Return the (X, Y) coordinate for the center point of the cell that contains the specified text.  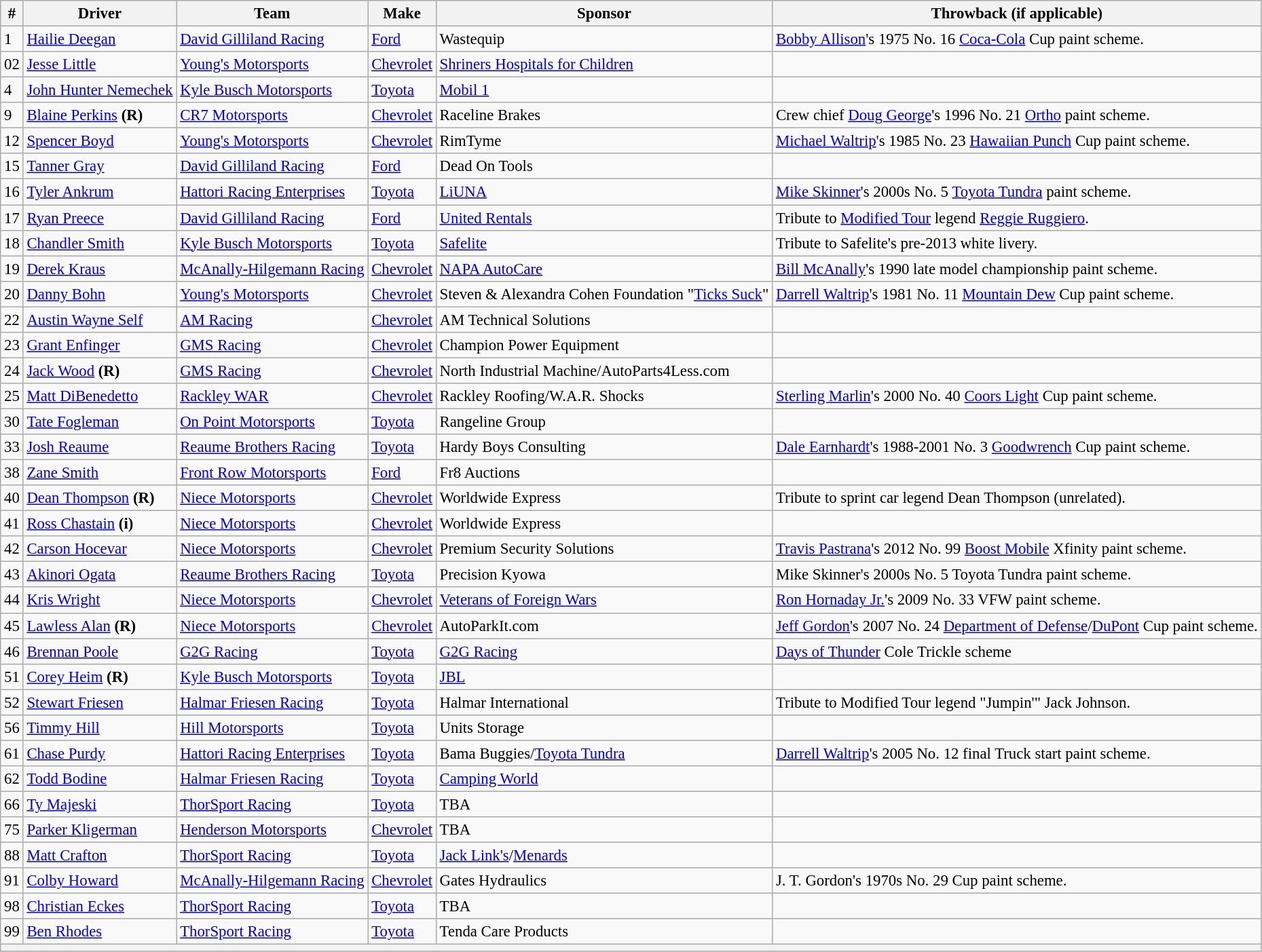
61 (12, 753)
98 (12, 907)
23 (12, 345)
Ron Hornaday Jr.'s 2009 No. 33 VFW paint scheme. (1017, 601)
17 (12, 218)
Shriners Hospitals for Children (604, 64)
Ben Rhodes (100, 932)
Bill McAnally's 1990 late model championship paint scheme. (1017, 269)
Travis Pastrana's 2012 No. 99 Boost Mobile Xfinity paint scheme. (1017, 549)
52 (12, 702)
Camping World (604, 779)
Josh Reaume (100, 447)
Precision Kyowa (604, 575)
Grant Enfinger (100, 345)
AM Racing (272, 320)
Henderson Motorsports (272, 830)
Christian Eckes (100, 907)
Parker Kligerman (100, 830)
18 (12, 243)
Tribute to sprint car legend Dean Thompson (unrelated). (1017, 498)
Tribute to Modified Tour legend Reggie Ruggiero. (1017, 218)
Hailie Deegan (100, 39)
Rangeline Group (604, 421)
Dale Earnhardt's 1988-2001 No. 3 Goodwrench Cup paint scheme. (1017, 447)
Ty Majeski (100, 804)
Danny Bohn (100, 294)
On Point Motorsports (272, 421)
30 (12, 421)
Champion Power Equipment (604, 345)
33 (12, 447)
Jeff Gordon's 2007 No. 24 Department of Defense/DuPont Cup paint scheme. (1017, 626)
Premium Security Solutions (604, 549)
Chandler Smith (100, 243)
25 (12, 396)
Darrell Waltrip's 1981 No. 11 Mountain Dew Cup paint scheme. (1017, 294)
Todd Bodine (100, 779)
JBL (604, 677)
Tribute to Modified Tour legend "Jumpin'" Jack Johnson. (1017, 702)
Sponsor (604, 14)
Derek Kraus (100, 269)
NAPA AutoCare (604, 269)
Jack Wood (R) (100, 370)
Ryan Preece (100, 218)
# (12, 14)
Tenda Care Products (604, 932)
51 (12, 677)
RimTyme (604, 141)
Tanner Gray (100, 166)
Jesse Little (100, 64)
99 (12, 932)
Driver (100, 14)
North Industrial Machine/AutoParts4Less.com (604, 370)
Days of Thunder Cole Trickle scheme (1017, 651)
Steven & Alexandra Cohen Foundation "Ticks Suck" (604, 294)
Dean Thompson (R) (100, 498)
88 (12, 856)
62 (12, 779)
Timmy Hill (100, 728)
Lawless Alan (R) (100, 626)
Gates Hydraulics (604, 881)
22 (12, 320)
1 (12, 39)
Colby Howard (100, 881)
Throwback (if applicable) (1017, 14)
44 (12, 601)
Wastequip (604, 39)
12 (12, 141)
4 (12, 90)
91 (12, 881)
9 (12, 115)
Fr8 Auctions (604, 473)
Dead On Tools (604, 166)
24 (12, 370)
Blaine Perkins (R) (100, 115)
Brennan Poole (100, 651)
Mobil 1 (604, 90)
Austin Wayne Self (100, 320)
Rackley WAR (272, 396)
Darrell Waltrip's 2005 No. 12 final Truck start paint scheme. (1017, 753)
Bobby Allison's 1975 No. 16 Coca-Cola Cup paint scheme. (1017, 39)
Safelite (604, 243)
AM Technical Solutions (604, 320)
02 (12, 64)
Make (402, 14)
66 (12, 804)
Sterling Marlin's 2000 No. 40 Coors Light Cup paint scheme. (1017, 396)
Akinori Ogata (100, 575)
43 (12, 575)
Zane Smith (100, 473)
Front Row Motorsports (272, 473)
Hill Motorsports (272, 728)
Matt Crafton (100, 856)
Halmar International (604, 702)
Corey Heim (R) (100, 677)
United Rentals (604, 218)
40 (12, 498)
42 (12, 549)
75 (12, 830)
Michael Waltrip's 1985 No. 23 Hawaiian Punch Cup paint scheme. (1017, 141)
Chase Purdy (100, 753)
38 (12, 473)
41 (12, 524)
Team (272, 14)
46 (12, 651)
Tyler Ankrum (100, 192)
Units Storage (604, 728)
Hardy Boys Consulting (604, 447)
19 (12, 269)
Stewart Friesen (100, 702)
20 (12, 294)
Ross Chastain (i) (100, 524)
Spencer Boyd (100, 141)
Rackley Roofing/W.A.R. Shocks (604, 396)
Tribute to Safelite's pre-2013 white livery. (1017, 243)
J. T. Gordon's 1970s No. 29 Cup paint scheme. (1017, 881)
Matt DiBenedetto (100, 396)
AutoParkIt.com (604, 626)
Carson Hocevar (100, 549)
16 (12, 192)
Veterans of Foreign Wars (604, 601)
Tate Fogleman (100, 421)
Crew chief Doug George's 1996 No. 21 Ortho paint scheme. (1017, 115)
15 (12, 166)
CR7 Motorsports (272, 115)
John Hunter Nemechek (100, 90)
Bama Buggies/Toyota Tundra (604, 753)
Jack Link's/Menards (604, 856)
45 (12, 626)
LiUNA (604, 192)
56 (12, 728)
Kris Wright (100, 601)
Raceline Brakes (604, 115)
